Output the [x, y] coordinate of the center of the cell containing the given text.  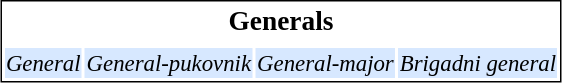
Generals [280, 21]
Brigadni general [478, 63]
General [43, 63]
General-major [326, 63]
General-pukovnik [168, 63]
